Extract the (X, Y) coordinate from the center of the cell holding the provided text.  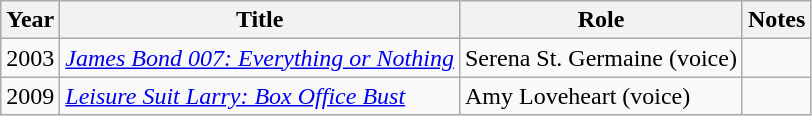
Notes (776, 20)
Year (30, 20)
Role (600, 20)
2009 (30, 96)
Serena St. Germaine (voice) (600, 58)
Title (260, 20)
2003 (30, 58)
Amy Loveheart (voice) (600, 96)
James Bond 007: Everything or Nothing (260, 58)
Leisure Suit Larry: Box Office Bust (260, 96)
